For the text-containing cell, return its midpoint in [x, y] coordinate format. 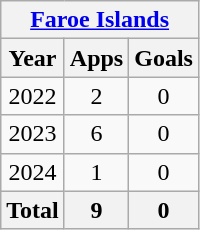
6 [96, 134]
2023 [33, 134]
2 [96, 96]
Goals [164, 58]
2022 [33, 96]
9 [96, 210]
Faroe Islands [100, 20]
2024 [33, 172]
1 [96, 172]
Year [33, 58]
Total [33, 210]
Apps [96, 58]
